Find where the given text appears and provide that cell's center as [X, Y] coordinate. 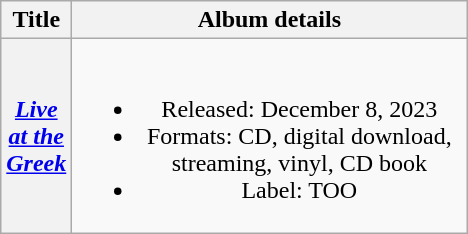
Album details [270, 20]
Title [36, 20]
Live at the Greek [36, 136]
Released: December 8, 2023Formats: CD, digital download, streaming, vinyl, CD bookLabel: TOO [270, 136]
